Pinpoint the cell where the given text exists, returning its [X, Y] midpoint coordinate. 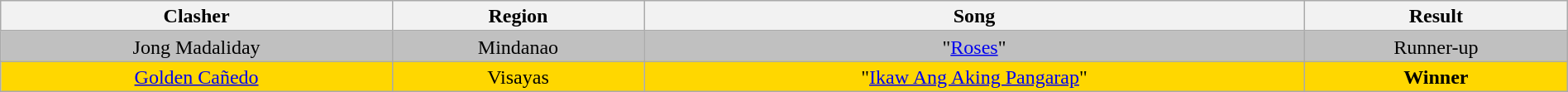
Winner [1436, 76]
Song [974, 17]
Visayas [518, 76]
Golden Cañedo [197, 76]
Region [518, 17]
"Ikaw Ang Aking Pangarap" [974, 76]
Result [1436, 17]
"Roses" [974, 46]
Clasher [197, 17]
Runner-up [1436, 46]
Mindanao [518, 46]
Jong Madaliday [197, 46]
